Locate the cell with the specified text and output its (X, Y) center coordinate. 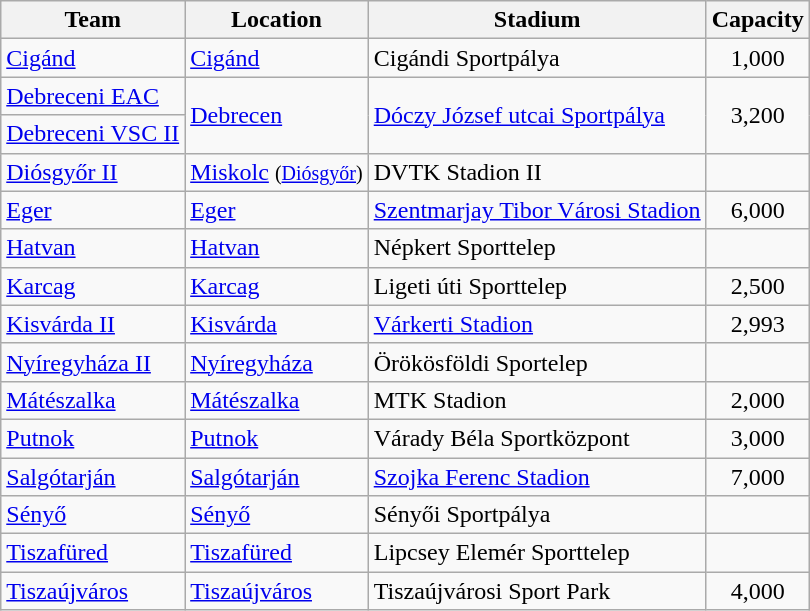
1,000 (758, 58)
Örökösföldi Sportelep (537, 362)
Tiszaújvárosi Sport Park (537, 591)
Szentmarjay Tibor Városi Stadion (537, 210)
Szojka Ferenc Stadion (537, 477)
Location (277, 20)
Ligeti úti Sporttelep (537, 286)
MTK Stadion (537, 400)
7,000 (758, 477)
Várady Béla Sportközpont (537, 438)
Lipcsey Elemér Sporttelep (537, 553)
Kisvárda (277, 324)
Debreceni EAC (93, 96)
Cigándi Sportpálya (537, 58)
Nyíregyháza (277, 362)
Team (93, 20)
2,993 (758, 324)
Diósgyőr II (93, 172)
Capacity (758, 20)
Debreceni VSC II (93, 134)
6,000 (758, 210)
Népkert Sporttelep (537, 248)
Debrecen (277, 115)
2,500 (758, 286)
4,000 (758, 591)
3,200 (758, 115)
DVTK Stadion II (537, 172)
2,000 (758, 400)
Miskolc (Diósgyőr) (277, 172)
Dóczy József utcai Sportpálya (537, 115)
Stadium (537, 20)
Sényői Sportpálya (537, 515)
Várkerti Stadion (537, 324)
Nyíregyháza II (93, 362)
Kisvárda II (93, 324)
3,000 (758, 438)
